Return (X, Y) of the center of cell containing provided text 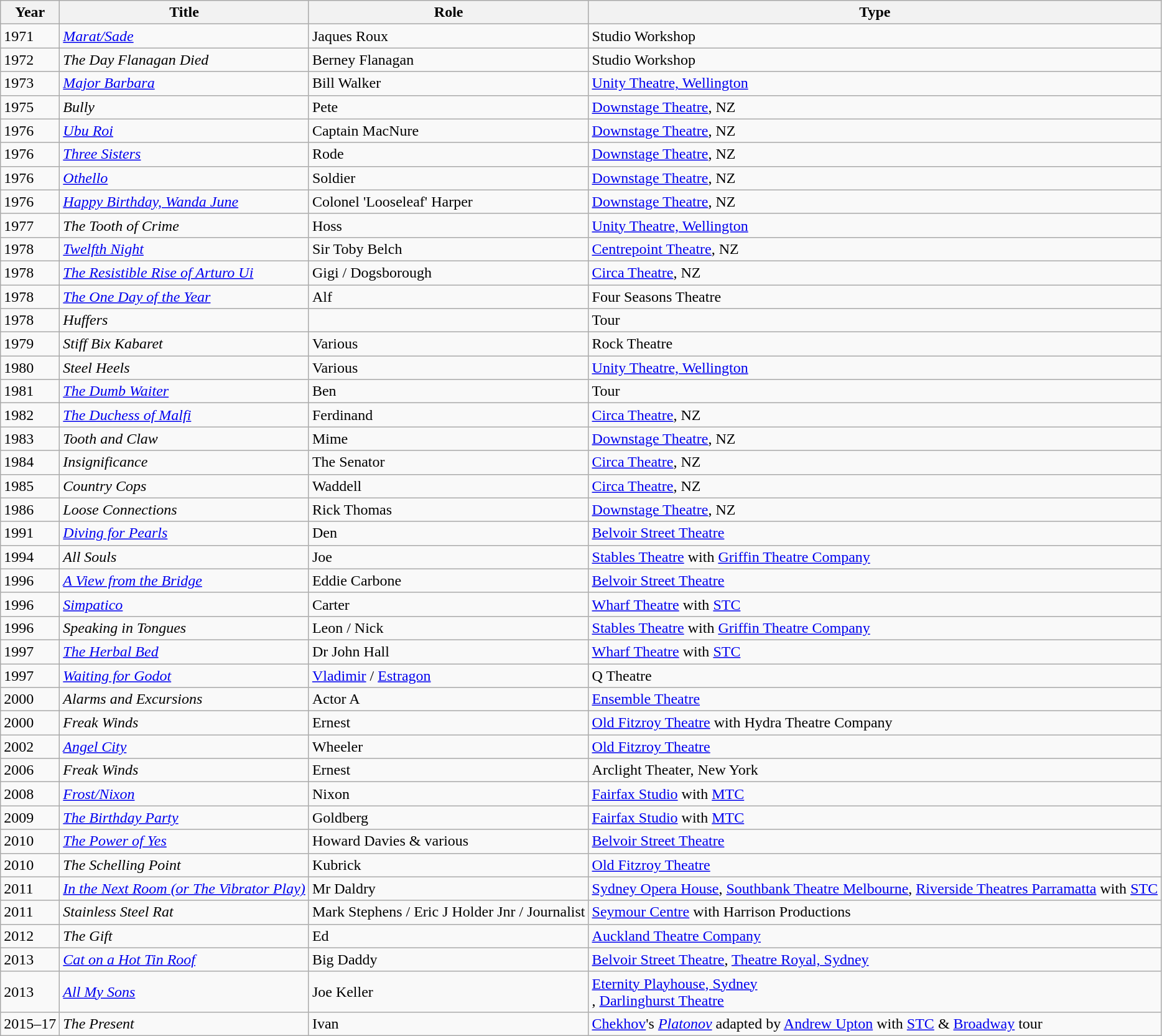
Rick Thomas (449, 510)
Wheeler (449, 747)
Captain MacNure (449, 131)
Cat on a Hot Tin Roof (184, 959)
Rock Theatre (875, 344)
The Resistible Rise of Arturo Ui (184, 273)
1971 (30, 36)
Ubu Roi (184, 131)
The Herbal Bed (184, 651)
All My Sons (184, 992)
Major Barbara (184, 83)
Colonel 'Looseleaf' Harper (449, 202)
Simpatico (184, 604)
1972 (30, 60)
1982 (30, 415)
The Day Flanagan Died (184, 60)
Kubrick (449, 865)
Howard Davies & various (449, 841)
Eddie Carbone (449, 581)
1991 (30, 533)
Huffers (184, 320)
Auckland Theatre Company (875, 936)
Leon / Nick (449, 628)
Ivan (449, 1024)
Four Seasons Theatre (875, 297)
The Dumb Waiter (184, 391)
Jaques Roux (449, 36)
The Gift (184, 936)
Nixon (449, 794)
2006 (30, 770)
The One Day of the Year (184, 297)
Mark Stephens / Eric J Holder Jnr / Journalist (449, 912)
Ben (449, 391)
The Birthday Party (184, 818)
Waiting for Godot (184, 675)
Seymour Centre with Harrison Productions (875, 912)
Den (449, 533)
2002 (30, 747)
Speaking in Tongues (184, 628)
In the Next Room (or The Vibrator Play) (184, 889)
The Tooth of Crime (184, 225)
Stainless Steel Rat (184, 912)
Role (449, 12)
Mime (449, 439)
2008 (30, 794)
Insignificance (184, 462)
Actor A (449, 699)
1973 (30, 83)
Year (30, 12)
1980 (30, 368)
Dr John Hall (449, 651)
Alf (449, 297)
Frost/Nixon (184, 794)
1979 (30, 344)
All Souls (184, 557)
2012 (30, 936)
The Power of Yes (184, 841)
2015–17 (30, 1024)
Ed (449, 936)
Mr Daldry (449, 889)
Ensemble Theatre (875, 699)
Loose Connections (184, 510)
2009 (30, 818)
Angel City (184, 747)
Eternity Playhouse, Sydney, Darlinghurst Theatre (875, 992)
Bully (184, 107)
Q Theatre (875, 675)
Steel Heels (184, 368)
Soldier (449, 178)
Centrepoint Theatre, NZ (875, 249)
Rode (449, 154)
The Duchess of Malfi (184, 415)
Stiff Bix Kabaret (184, 344)
Three Sisters (184, 154)
Carter (449, 604)
Marat/Sade (184, 36)
1981 (30, 391)
Ferdinand (449, 415)
The Present (184, 1024)
Chekhov's Platonov adapted by Andrew Upton with STC & Broadway tour (875, 1024)
The Senator (449, 462)
Sir Toby Belch (449, 249)
Pete (449, 107)
Waddell (449, 486)
Vladimir / Estragon (449, 675)
1984 (30, 462)
Gigi / Dogsborough (449, 273)
Othello (184, 178)
Country Cops (184, 486)
Joe Keller (449, 992)
Hoss (449, 225)
The Schelling Point (184, 865)
Title (184, 12)
Belvoir Street Theatre, Theatre Royal, Sydney (875, 959)
Joe (449, 557)
Old Fitzroy Theatre with Hydra Theatre Company (875, 723)
Bill Walker (449, 83)
Sydney Opera House, Southbank Theatre Melbourne, Riverside Theatres Parramatta with STC (875, 889)
Goldberg (449, 818)
1975 (30, 107)
Berney Flanagan (449, 60)
Happy Birthday, Wanda June (184, 202)
1983 (30, 439)
Diving for Pearls (184, 533)
Type (875, 12)
1977 (30, 225)
Alarms and Excursions (184, 699)
Big Daddy (449, 959)
1986 (30, 510)
A View from the Bridge (184, 581)
Tooth and Claw (184, 439)
Arclight Theater, New York (875, 770)
1985 (30, 486)
1994 (30, 557)
Twelfth Night (184, 249)
